From the cell containing the given text, extract its center point as [x, y] coordinate. 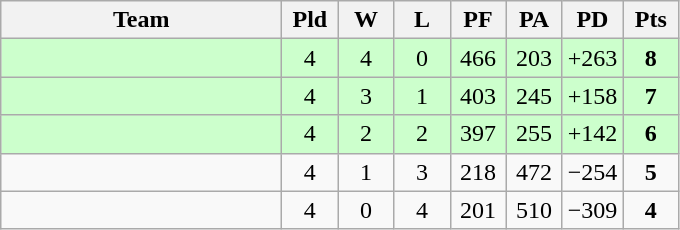
L [422, 20]
7 [651, 96]
255 [534, 134]
403 [478, 96]
Pts [651, 20]
466 [478, 58]
PA [534, 20]
−309 [592, 210]
245 [534, 96]
Pld [310, 20]
+263 [592, 58]
W [366, 20]
5 [651, 172]
−254 [592, 172]
PF [478, 20]
397 [478, 134]
+158 [592, 96]
510 [534, 210]
PD [592, 20]
218 [478, 172]
472 [534, 172]
201 [478, 210]
8 [651, 58]
6 [651, 134]
+142 [592, 134]
203 [534, 58]
Team [142, 20]
